Return the [x, y] coordinate for the center point of the cell that contains the specified text.  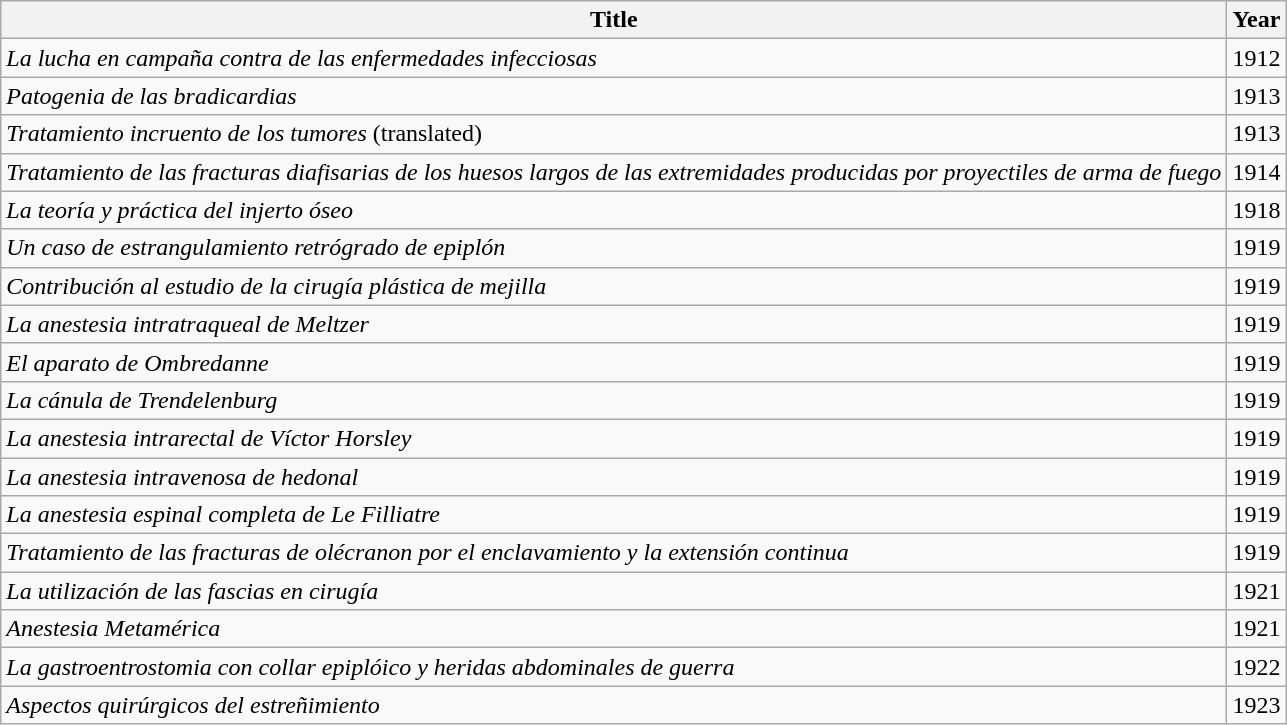
Tratamiento de las fracturas diafisarias de los huesos largos de las extremidades producidas por proyectiles de arma de fuego [614, 172]
Patogenia de las bradicardias [614, 96]
La anestesia intrarectal de Víctor Horsley [614, 438]
Title [614, 20]
La anestesia espinal completa de Le Filliatre [614, 515]
Aspectos quirúrgicos del estreñimiento [614, 705]
Contribución al estudio de la cirugía plástica de mejilla [614, 286]
Year [1256, 20]
La anestesia intratraqueal de Meltzer [614, 324]
Un caso de estrangulamiento retrógrado de epiplón [614, 248]
La teoría y práctica del injerto óseo [614, 210]
1922 [1256, 667]
Tratamiento de las fracturas de olécranon por el enclavamiento y la extensión continua [614, 553]
La anestesia intravenosa de hedonal [614, 477]
El aparato de Ombredanne [614, 362]
La utilización de las fascias en cirugía [614, 591]
La lucha en campaña contra de las enfermedades infecciosas [614, 58]
La gastroentrostomia con collar epiplóico y heridas abdominales de guerra [614, 667]
Tratamiento incruento de los tumores (translated) [614, 134]
1923 [1256, 705]
Anestesia Metamérica [614, 629]
1914 [1256, 172]
1912 [1256, 58]
La cánula de Trendelenburg [614, 400]
1918 [1256, 210]
